Detect which cell encompasses the target text, then output its [X, Y] center coordinate. 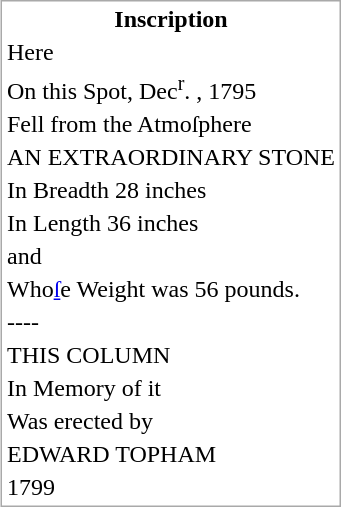
In Length 36 inches [170, 224]
1799 [170, 488]
Whoſe Weight was 56 pounds. [170, 290]
AN EXTRAORDINARY STONE [170, 158]
EDWARD TOPHAM [170, 455]
Was erected by [170, 422]
In Memory of it [170, 389]
On this Spot, Decr. , 1795 [170, 88]
---- [170, 323]
THIS COLUMN [170, 356]
In Breadth 28 inches [170, 191]
Here [170, 53]
Inscription [170, 19]
Fell from the Atmoſphere [170, 125]
and [170, 257]
